Find where the given text appears and provide that cell's center as [X, Y] coordinate. 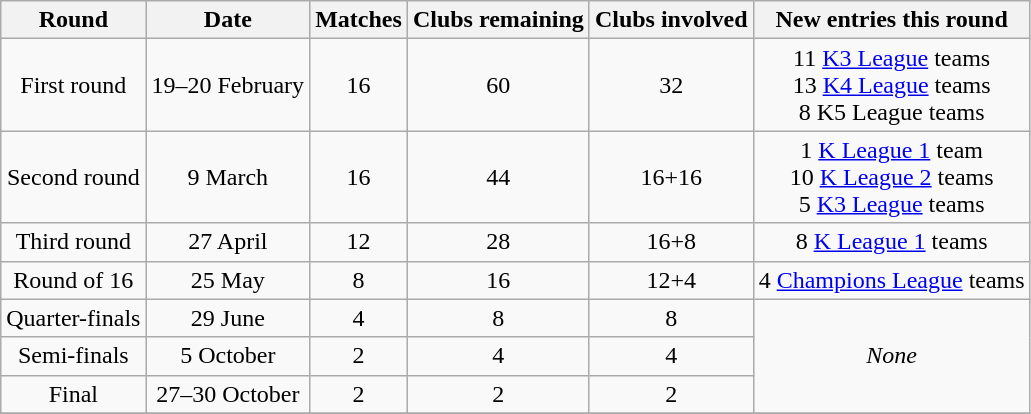
11 K3 League teams 13 K4 League teams 8 K5 League teams [892, 85]
Date [228, 20]
Third round [74, 242]
Matches [359, 20]
Round of 16 [74, 280]
27–30 October [228, 394]
Round [74, 20]
19–20 February [228, 85]
25 May [228, 280]
4 Champions League teams [892, 280]
None [892, 356]
5 October [228, 356]
27 April [228, 242]
Quarter-finals [74, 318]
12 [359, 242]
New entries this round [892, 20]
32 [671, 85]
29 June [228, 318]
Second round [74, 177]
12+4 [671, 280]
16+8 [671, 242]
Semi-finals [74, 356]
44 [498, 177]
Clubs involved [671, 20]
16+16 [671, 177]
1 K League 1 team 10 K League 2 teams5 K3 League teams [892, 177]
28 [498, 242]
Clubs remaining [498, 20]
9 March [228, 177]
First round [74, 85]
Final [74, 394]
8 K League 1 teams [892, 242]
60 [498, 85]
